For the text-containing cell, return its midpoint in [X, Y] coordinate format. 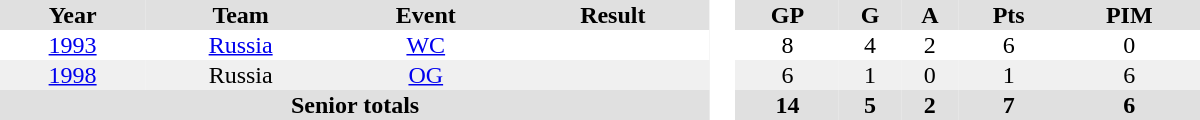
5 [870, 105]
Pts [1009, 15]
4 [870, 45]
14 [788, 105]
GP [788, 15]
A [930, 15]
7 [1009, 105]
G [870, 15]
Senior totals [355, 105]
PIM [1129, 15]
1998 [72, 75]
Team [240, 15]
Result [612, 15]
1993 [72, 45]
8 [788, 45]
OG [426, 75]
Event [426, 15]
WC [426, 45]
Year [72, 15]
